For the text-containing cell, return its midpoint in (X, Y) coordinate format. 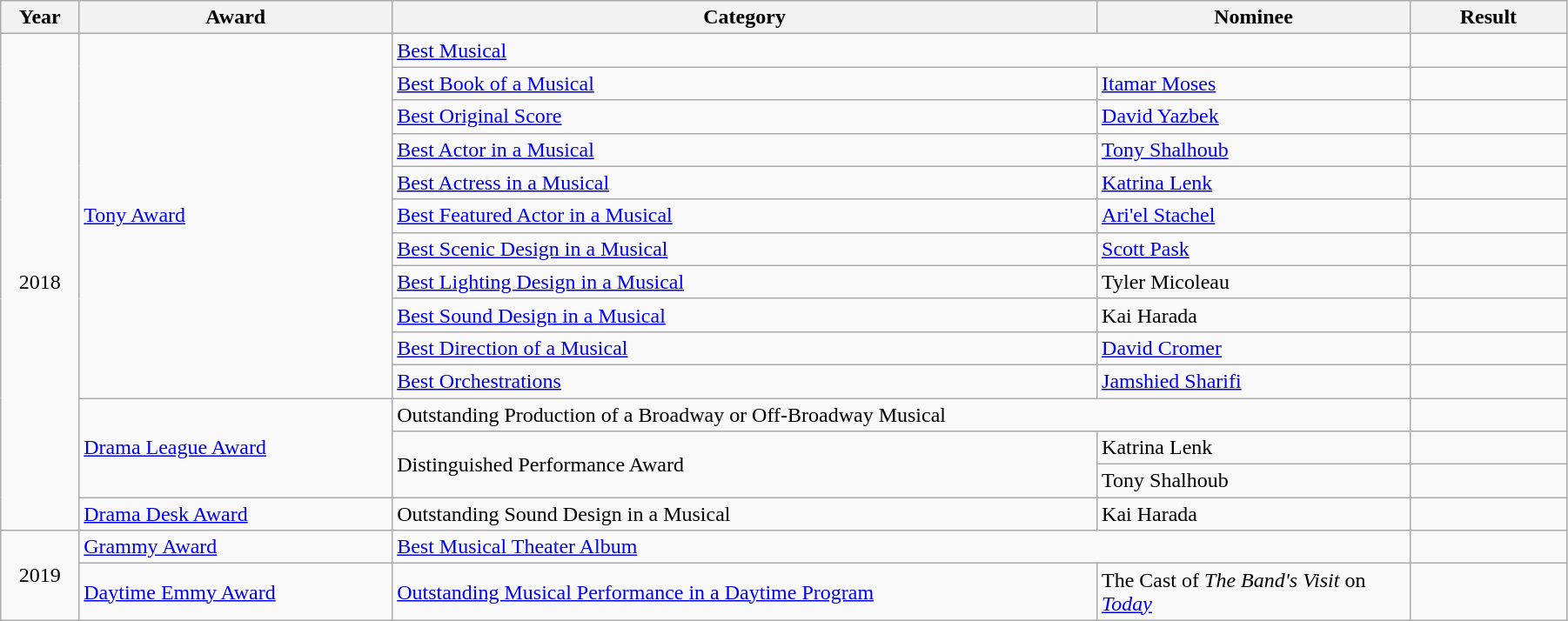
Best Musical (901, 50)
Itamar Moses (1254, 83)
Best Orchestrations (745, 381)
Best Scenic Design in a Musical (745, 249)
2019 (40, 576)
Category (745, 17)
Best Direction of a Musical (745, 348)
The Cast of The Band's Visit on Today (1254, 591)
Best Sound Design in a Musical (745, 315)
Year (40, 17)
Distinguished Performance Award (745, 464)
Award (236, 17)
Drama Desk Award (236, 514)
Tony Award (236, 216)
Result (1488, 17)
2018 (40, 282)
Drama League Award (236, 448)
Best Actress in a Musical (745, 183)
Grammy Award (236, 547)
Tyler Micoleau (1254, 282)
David Yazbek (1254, 117)
Daytime Emmy Award (236, 591)
Best Featured Actor in a Musical (745, 216)
Scott Pask (1254, 249)
Outstanding Musical Performance in a Daytime Program (745, 591)
Jamshied Sharifi (1254, 381)
Best Actor in a Musical (745, 150)
Best Musical Theater Album (901, 547)
Ari'el Stachel (1254, 216)
Best Book of a Musical (745, 83)
Nominee (1254, 17)
Best Lighting Design in a Musical (745, 282)
Best Original Score (745, 117)
Outstanding Production of a Broadway or Off-Broadway Musical (901, 415)
Outstanding Sound Design in a Musical (745, 514)
David Cromer (1254, 348)
